Search for the cell housing the specified text and yield its (x, y) center coordinate. 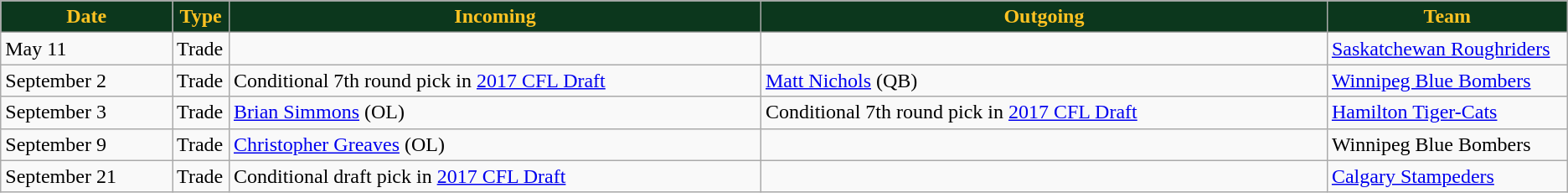
September 9 (87, 144)
Outgoing (1044, 17)
Christopher Greaves (OL) (494, 144)
Type (201, 17)
Brian Simmons (OL) (494, 112)
September 3 (87, 112)
Team (1447, 17)
Conditional draft pick in 2017 CFL Draft (494, 176)
September 21 (87, 176)
May 11 (87, 49)
Matt Nichols (QB) (1044, 81)
Date (87, 17)
Saskatchewan Roughriders (1447, 49)
September 2 (87, 81)
Incoming (494, 17)
Hamilton Tiger-Cats (1447, 112)
Calgary Stampeders (1447, 176)
